Identify which cell holds the provided text, then report its (x, y) central coordinate. 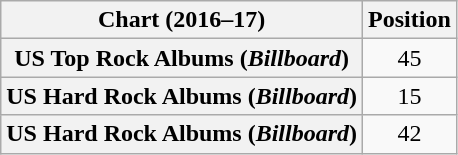
Chart (2016–17) (182, 20)
45 (410, 58)
Position (410, 20)
42 (410, 134)
15 (410, 96)
US Top Rock Albums (Billboard) (182, 58)
